Search for the cell housing the specified text and yield its (X, Y) center coordinate. 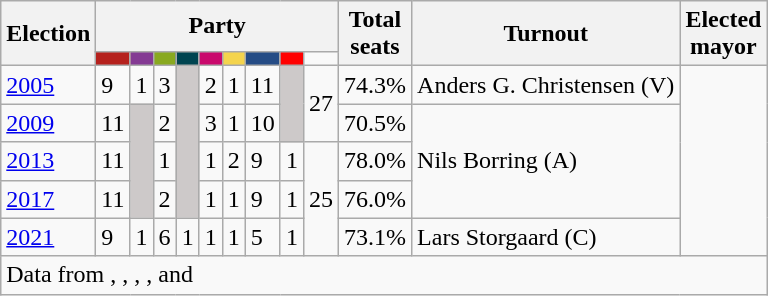
76.0% (374, 199)
5 (262, 237)
2005 (48, 85)
6 (164, 237)
Electedmayor (724, 34)
78.0% (374, 161)
Data from , , , , and (384, 275)
10 (262, 123)
74.3% (374, 85)
25 (320, 199)
73.1% (374, 237)
70.5% (374, 123)
Nils Borring (A) (546, 161)
Election (48, 34)
2017 (48, 199)
Totalseats (374, 34)
Anders G. Christensen (V) (546, 85)
27 (320, 104)
Turnout (546, 34)
Lars Storgaard (C) (546, 237)
2013 (48, 161)
Party (218, 26)
2021 (48, 237)
2009 (48, 123)
